Capture the cell that displays the provided text and extract its (X, Y) central coordinate. 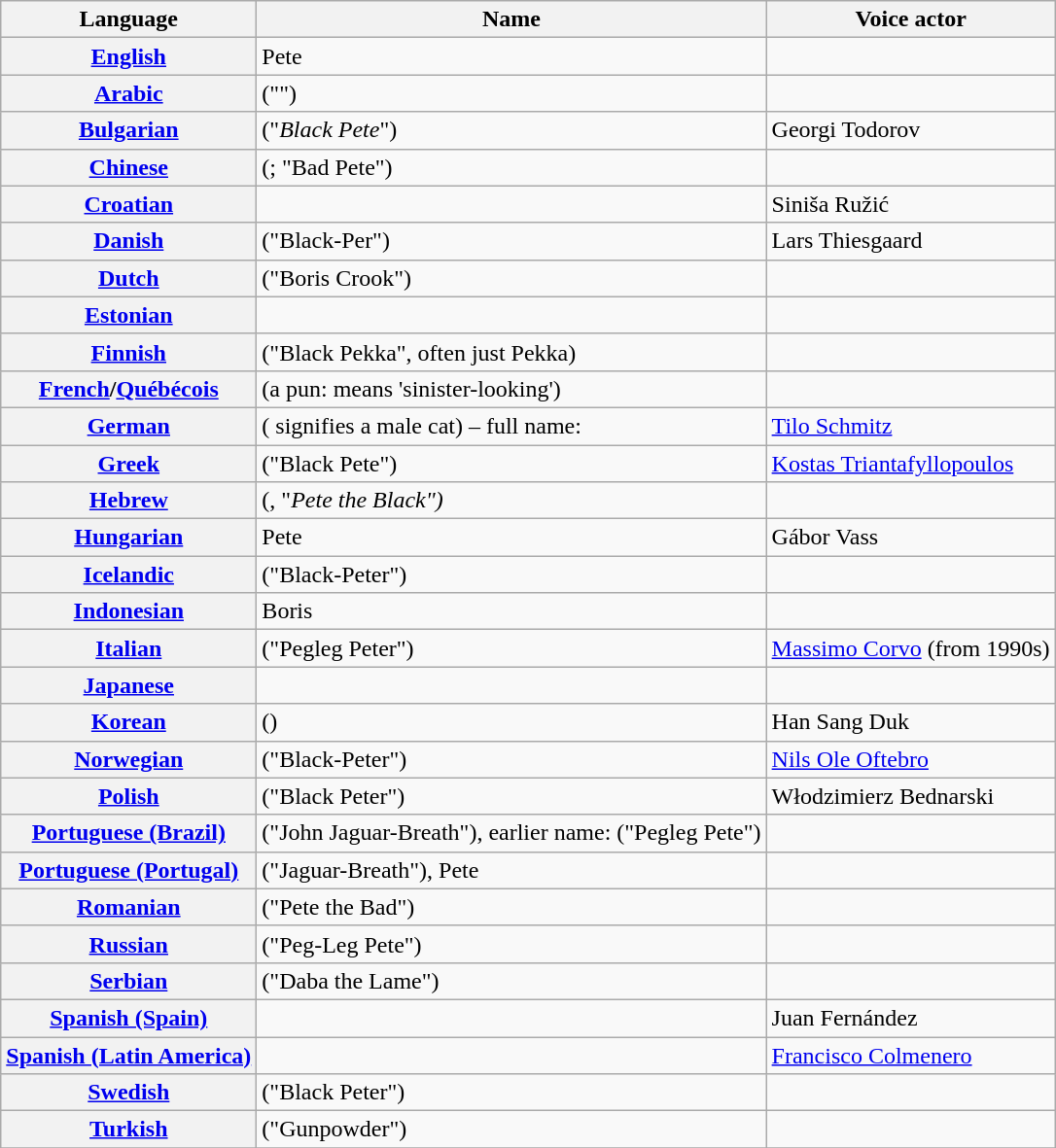
(a pun: means 'sinister-looking') (511, 389)
Icelandic (128, 574)
Hebrew (128, 501)
Korean (128, 722)
("Jaguar-Breath"), Pete (511, 870)
Greek (128, 464)
Voice actor (910, 19)
("Pegleg Peter") (511, 648)
Swedish (128, 1093)
Language (128, 19)
French/Québécois (128, 389)
Japanese (128, 685)
Spanish (Latin America) (128, 1055)
Kostas Triantafyllopoulos (910, 464)
Serbian (128, 981)
Dutch (128, 278)
("Pete the Bad") (511, 907)
Francisco Colmenero (910, 1055)
Arabic (128, 93)
Boris (511, 611)
Spanish (Spain) (128, 1018)
Lars Thiesgaard (910, 241)
Massimo Corvo (from 1990s) (910, 648)
English (128, 56)
Russian (128, 944)
( signifies a male cat) – full name: (511, 426)
Norwegian (128, 759)
Finnish (128, 352)
Croatian (128, 204)
(; "Bad Pete") (511, 167)
() (511, 722)
("Black Pekka", often just Pekka) (511, 352)
Gábor Vass (910, 538)
Hungarian (128, 538)
("Boris Crook") (511, 278)
Han Sang Duk (910, 722)
Estonian (128, 315)
Romanian (128, 907)
Włodzimierz Bednarski (910, 796)
Siniša Ružić (910, 204)
Chinese (128, 167)
Juan Fernández (910, 1018)
Name (511, 19)
Italian (128, 648)
("Black-Per") (511, 241)
Georgi Todorov (910, 130)
("Daba the Lame") (511, 981)
("Gunpowder") (511, 1130)
Portuguese (Portugal) (128, 870)
("") (511, 93)
Nils Ole Oftebro (910, 759)
German (128, 426)
Portuguese (Brazil) (128, 833)
Bulgarian (128, 130)
("Peg-Leg Pete") (511, 944)
(, "Pete the Black") (511, 501)
Polish (128, 796)
Tilo Schmitz (910, 426)
("John Jaguar-Breath"), earlier name: ("Pegleg Pete") (511, 833)
Turkish (128, 1130)
Danish (128, 241)
Indonesian (128, 611)
